Capture the cell that displays the provided text and extract its [x, y] central coordinate. 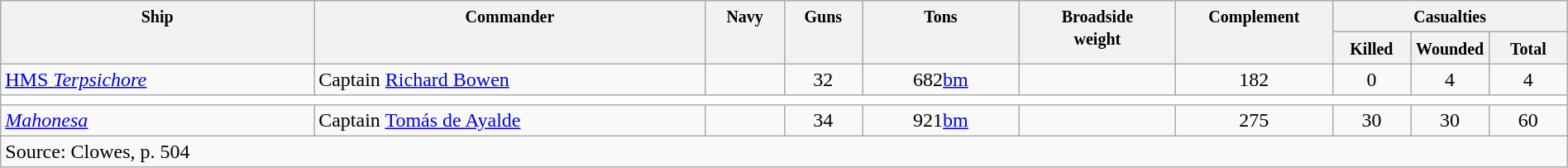
Mahonesa [157, 120]
34 [824, 120]
Wounded [1451, 48]
275 [1254, 120]
Complement [1254, 32]
921bm [941, 120]
60 [1528, 120]
Captain Richard Bowen [510, 79]
HMS Terpsichore [157, 79]
Ship [157, 32]
Captain Tomás de Ayalde [510, 120]
Commander [510, 32]
Source: Clowes, p. 504 [784, 151]
682bm [941, 79]
Navy [744, 32]
0 [1371, 79]
182 [1254, 79]
Guns [824, 32]
Casualties [1450, 17]
Broadsideweight [1097, 32]
Total [1528, 48]
Tons [941, 32]
32 [824, 79]
Killed [1371, 48]
